Provide the [x, y] coordinate of the cell's center where the given text is located.  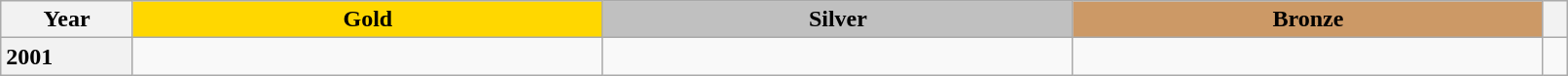
Bronze [1308, 19]
Silver [837, 19]
Gold [368, 19]
2001 [67, 57]
Year [67, 19]
